Pinpoint the cell where the given text exists, returning its [x, y] midpoint coordinate. 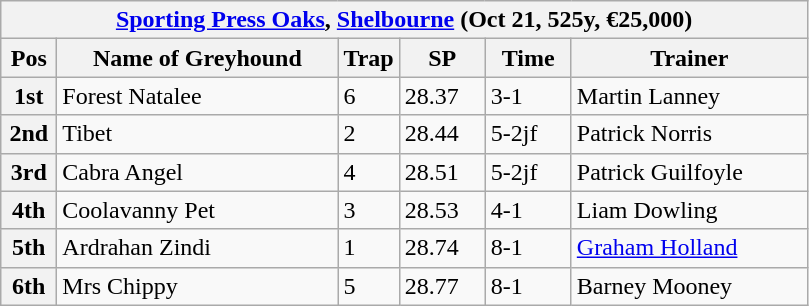
Name of Greyhound [198, 58]
5 [368, 286]
Liam Dowling [689, 210]
4-1 [528, 210]
1st [29, 96]
28.37 [442, 96]
6 [368, 96]
Cabra Angel [198, 172]
Forest Natalee [198, 96]
Pos [29, 58]
Coolavanny Pet [198, 210]
28.77 [442, 286]
Patrick Guilfoyle [689, 172]
28.74 [442, 248]
6th [29, 286]
Trap [368, 58]
Graham Holland [689, 248]
2nd [29, 134]
Mrs Chippy [198, 286]
3rd [29, 172]
3-1 [528, 96]
5th [29, 248]
Trainer [689, 58]
Patrick Norris [689, 134]
1 [368, 248]
28.44 [442, 134]
Ardrahan Zindi [198, 248]
SP [442, 58]
28.53 [442, 210]
Tibet [198, 134]
Time [528, 58]
28.51 [442, 172]
Barney Mooney [689, 286]
Martin Lanney [689, 96]
4th [29, 210]
3 [368, 210]
4 [368, 172]
Sporting Press Oaks, Shelbourne (Oct 21, 525y, €25,000) [404, 20]
2 [368, 134]
